Find where the given text appears and provide that cell's center as (X, Y) coordinate. 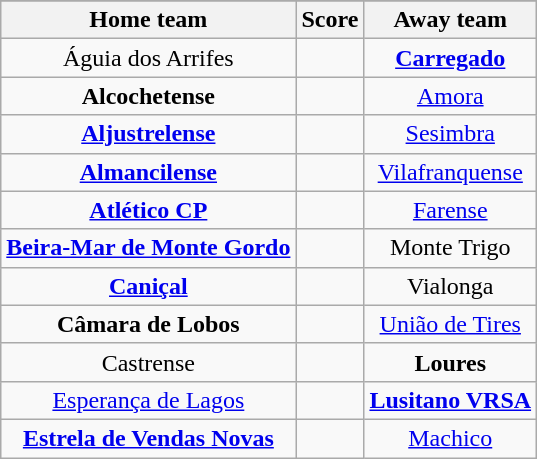
Alcochetense (148, 96)
Loures (450, 362)
Machico (450, 438)
Almancilense (148, 172)
Estrela de Vendas Novas (148, 438)
Beira-Mar de Monte Gordo (148, 248)
Esperança de Lagos (148, 400)
Monte Trigo (450, 248)
Vialonga (450, 286)
Caniçal (148, 286)
Sesimbra (450, 134)
Amora (450, 96)
Score (330, 20)
Atlético CP (148, 210)
Home team (148, 20)
Águia dos Arrifes (148, 58)
Carregado (450, 58)
Farense (450, 210)
Away team (450, 20)
Castrense (148, 362)
Lusitano VRSA (450, 400)
Aljustrelense (148, 134)
Vilafranquense (450, 172)
União de Tires (450, 324)
Câmara de Lobos (148, 324)
